Scan for the cell matching the given text and deliver its [X, Y] coordinate at center. 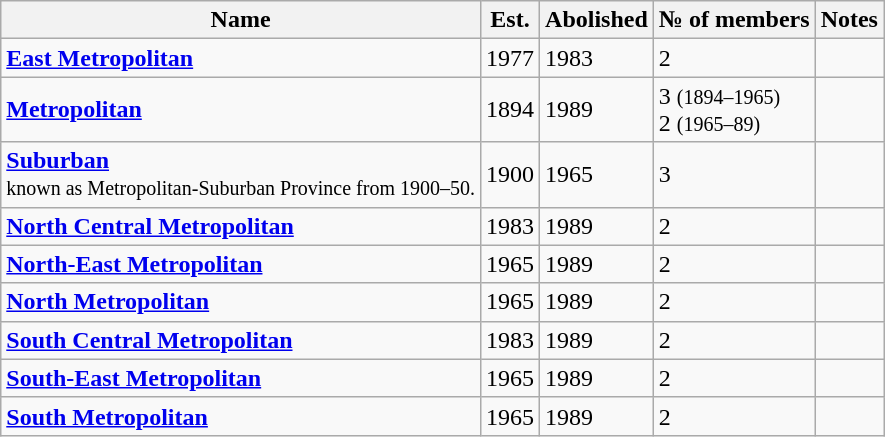
Est. [510, 20]
North Central Metropolitan [241, 226]
North-East Metropolitan [241, 264]
Suburban known as Metropolitan-Suburban Province from 1900–50. [241, 174]
1900 [510, 174]
3 [734, 174]
North Metropolitan [241, 302]
East Metropolitan [241, 58]
Metropolitan [241, 110]
Notes [849, 20]
South Central Metropolitan [241, 340]
Abolished [597, 20]
1977 [510, 58]
Name [241, 20]
3 (1894–1965)2 (1965–89) [734, 110]
1894 [510, 110]
South-East Metropolitan [241, 378]
South Metropolitan [241, 416]
№ of members [734, 20]
